Provide the [x, y] coordinate of the cell's center where the given text is located.  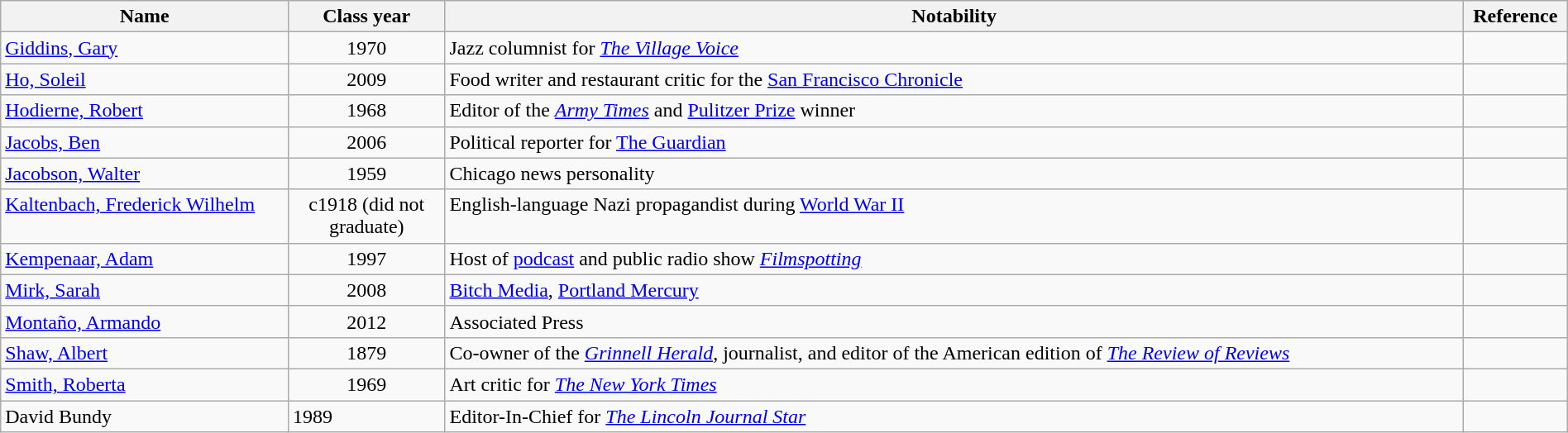
Chicago news personality [954, 174]
Jacobson, Walter [145, 174]
Reference [1515, 17]
1997 [367, 259]
Jacobs, Ben [145, 142]
Shaw, Albert [145, 353]
Giddins, Gary [145, 48]
Kaltenbach, Frederick Wilhelm [145, 216]
David Bundy [145, 416]
2008 [367, 290]
Jazz columnist for The Village Voice [954, 48]
Smith, Roberta [145, 384]
2009 [367, 79]
Co-owner of the Grinnell Herald, journalist, and editor of the American edition of The Review of Reviews [954, 353]
Editor-In-Chief for The Lincoln Journal Star [954, 416]
Ho, Soleil [145, 79]
2006 [367, 142]
English-language Nazi propagandist during World War II [954, 216]
Art critic for The New York Times [954, 384]
Kempenaar, Adam [145, 259]
Name [145, 17]
Montaño, Armando [145, 321]
1959 [367, 174]
Editor of the Army Times and Pulitzer Prize winner [954, 111]
Associated Press [954, 321]
1970 [367, 48]
1968 [367, 111]
c1918 (did not graduate) [367, 216]
Class year [367, 17]
Hodierne, Robert [145, 111]
Host of podcast and public radio show Filmspotting [954, 259]
Food writer and restaurant critic for the San Francisco Chronicle [954, 79]
1879 [367, 353]
Political reporter for The Guardian [954, 142]
Mirk, Sarah [145, 290]
Bitch Media, Portland Mercury [954, 290]
1969 [367, 384]
Notability [954, 17]
1989 [367, 416]
2012 [367, 321]
